Extract the [x, y] coordinate from the center of the cell holding the provided text.  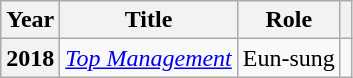
Role [288, 20]
Top Management [149, 58]
2018 [30, 58]
Year [30, 20]
Title [149, 20]
Eun-sung [288, 58]
